Search for the cell housing the specified text and yield its [x, y] center coordinate. 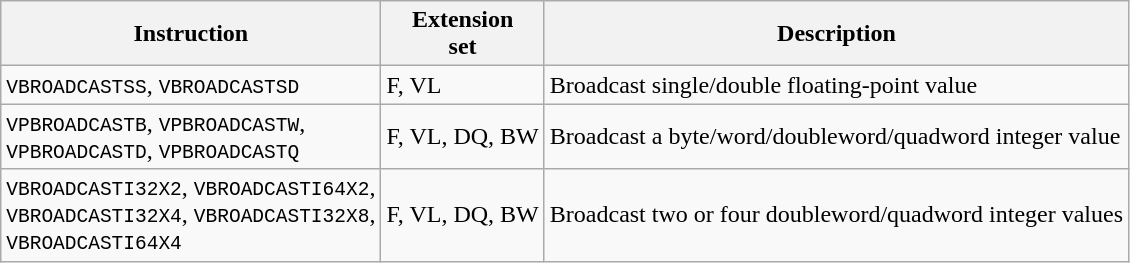
Broadcast a byte/word/doubleword/quadword integer value [836, 136]
Broadcast single/double floating-point value [836, 85]
VBROADCASTI32X2, VBROADCASTI64X2,VBROADCASTI32X4, VBROADCASTI32X8,VBROADCASTI64X4 [191, 215]
VPBROADCASTB, VPBROADCASTW,VPBROADCASTD, VPBROADCASTQ [191, 136]
VBROADCASTSS, VBROADCASTSD [191, 85]
Broadcast two or four doubleword/quadword integer values [836, 215]
Instruction [191, 34]
F, VL [462, 85]
Description [836, 34]
Extensionset [462, 34]
